Capture the cell that displays the provided text and extract its [X, Y] central coordinate. 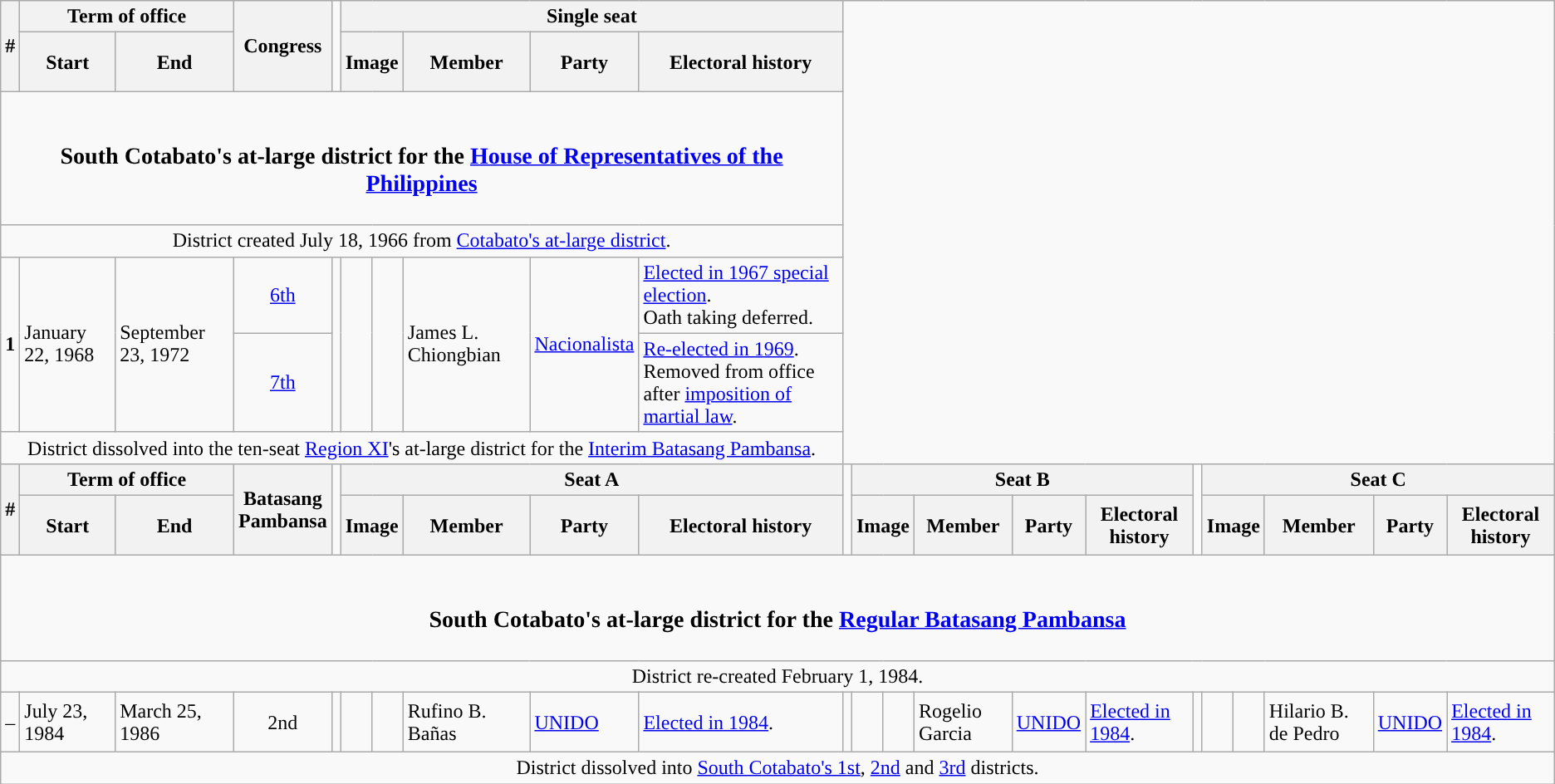
District created July 18, 1966 from Cotabato's at-large district. [422, 241]
District re-created February 1, 1984. [777, 677]
– [10, 723]
Single seat [591, 17]
Rogelio Garcia [963, 723]
September 23, 1972 [174, 344]
South Cotabato's at-large district for the House of Representatives of the Philippines [422, 159]
Nacionalista [585, 344]
Rufino B. Bañas [467, 723]
James L. Chiongbian [467, 344]
Hilario B. de Pedro [1319, 723]
2nd [282, 723]
1 [10, 344]
Re-elected in 1969.Removed from office after imposition of martial law. [741, 382]
7th [282, 382]
BatasangPambansa [282, 509]
6th [282, 295]
Seat C [1378, 479]
Seat B [1022, 479]
South Cotabato's at-large district for the Regular Batasang Pambansa [777, 608]
Elected in 1967 special election.Oath taking deferred. [741, 295]
District dissolved into the ten-seat Region XI's at-large district for the Interim Batasang Pambansa. [422, 448]
District dissolved into South Cotabato's 1st, 2nd and 3rd districts. [777, 768]
Seat A [591, 479]
Congress [282, 47]
July 23, 1984 [68, 723]
March 25, 1986 [174, 723]
January 22, 1968 [68, 344]
